Determine the [X, Y] coordinate at the center of the cell enclosing the given text.  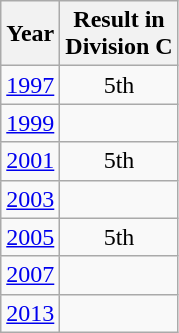
2001 [30, 161]
2007 [30, 275]
Result inDivision C [119, 34]
1999 [30, 123]
2013 [30, 313]
Year [30, 34]
1997 [30, 85]
2005 [30, 237]
2003 [30, 199]
